Find where the given text appears and provide that cell's center as (x, y) coordinate. 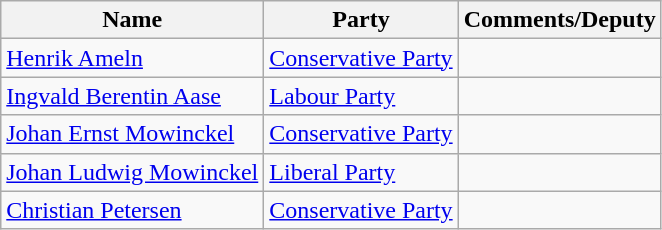
Henrik Ameln (132, 58)
Christian Petersen (132, 210)
Johan Ernst Mowinckel (132, 134)
Party (361, 20)
Comments/Deputy (560, 20)
Labour Party (361, 96)
Name (132, 20)
Liberal Party (361, 172)
Ingvald Berentin Aase (132, 96)
Johan Ludwig Mowinckel (132, 172)
